Return [x, y] of the center of cell containing provided text 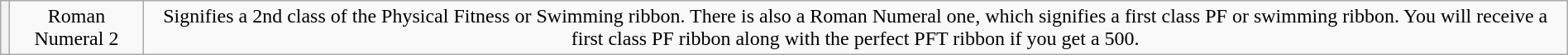
Roman Numeral 2 [76, 28]
